Return the (X, Y) coordinate for the center point of the cell that contains the specified text.  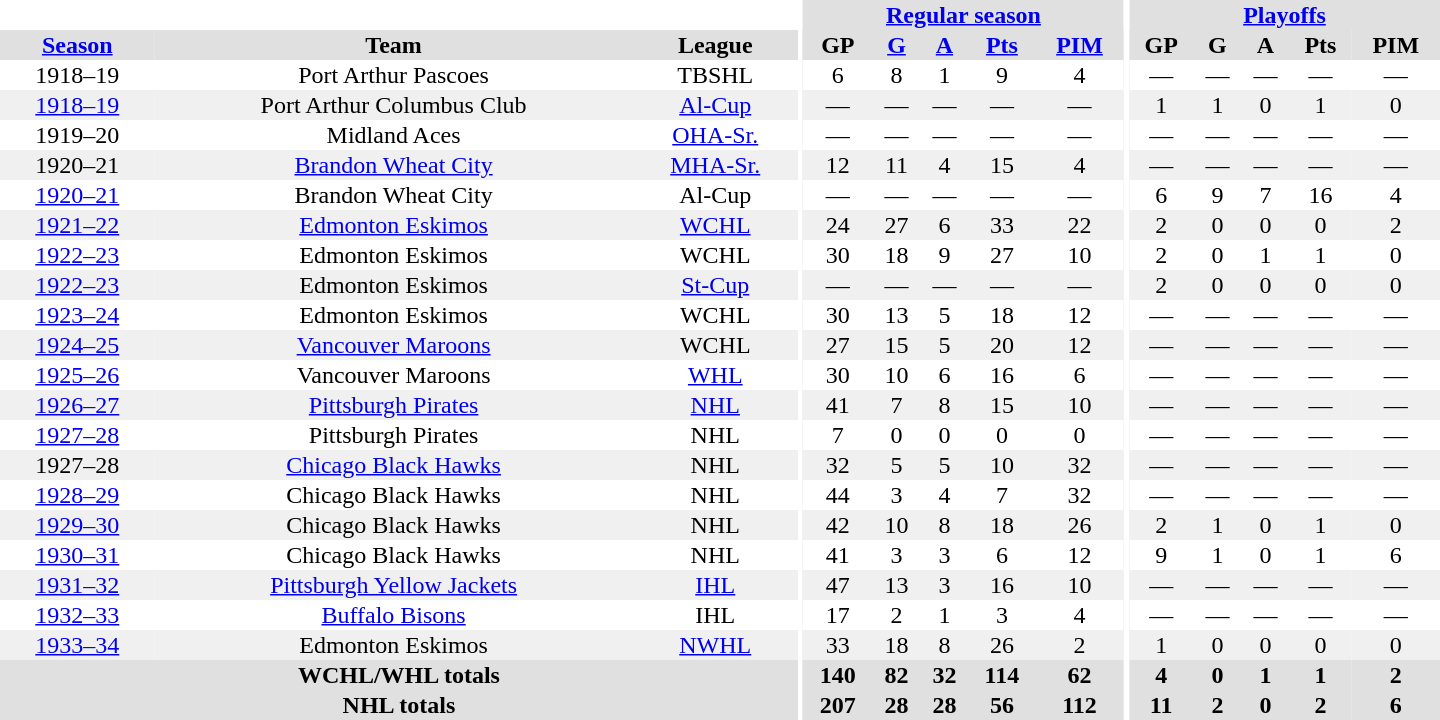
114 (1002, 675)
17 (838, 615)
62 (1079, 675)
1932–33 (78, 615)
112 (1079, 705)
1919–20 (78, 135)
20 (1002, 345)
Port Arthur Columbus Club (394, 105)
1925–26 (78, 375)
Regular season (963, 15)
82 (897, 675)
207 (838, 705)
1924–25 (78, 345)
Port Arthur Pascoes (394, 75)
Pittsburgh Yellow Jackets (394, 585)
Playoffs (1284, 15)
44 (838, 495)
St-Cup (716, 285)
Buffalo Bisons (394, 615)
42 (838, 525)
WCHL/WHL totals (399, 675)
1928–29 (78, 495)
22 (1079, 225)
1931–32 (78, 585)
140 (838, 675)
1930–31 (78, 555)
Team (394, 45)
WHL (716, 375)
NHL totals (399, 705)
56 (1002, 705)
24 (838, 225)
League (716, 45)
1933–34 (78, 645)
1926–27 (78, 405)
47 (838, 585)
TBSHL (716, 75)
OHA-Sr. (716, 135)
1923–24 (78, 315)
1921–22 (78, 225)
Season (78, 45)
Midland Aces (394, 135)
NWHL (716, 645)
MHA-Sr. (716, 165)
1929–30 (78, 525)
